Locate the cell with the specified text and output its (X, Y) center coordinate. 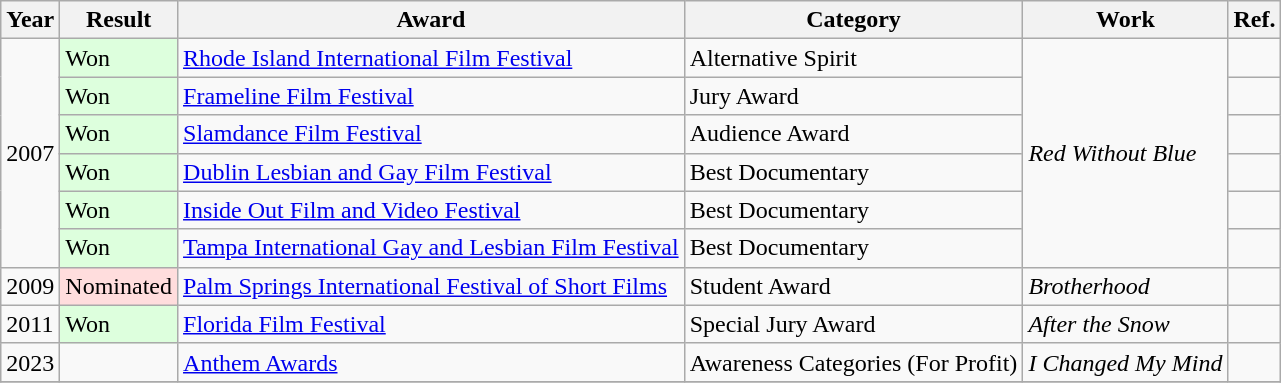
Nominated (119, 286)
Dublin Lesbian and Gay Film Festival (432, 172)
Inside Out Film and Video Festival (432, 210)
2007 (30, 153)
2023 (30, 362)
Jury Award (854, 96)
Anthem Awards (432, 362)
Rhode Island International Film Festival (432, 58)
Category (854, 20)
Student Award (854, 286)
Award (432, 20)
Slamdance Film Festival (432, 134)
Special Jury Award (854, 324)
Tampa International Gay and Lesbian Film Festival (432, 248)
2009 (30, 286)
Result (119, 20)
Ref. (1254, 20)
2011 (30, 324)
Awareness Categories (For Profit) (854, 362)
Frameline Film Festival (432, 96)
Audience Award (854, 134)
I Changed My Mind (1126, 362)
After the Snow (1126, 324)
Red Without Blue (1126, 153)
Alternative Spirit (854, 58)
Palm Springs International Festival of Short Films (432, 286)
Work (1126, 20)
Year (30, 20)
Brotherhood (1126, 286)
Florida Film Festival (432, 324)
